Capture the cell that displays the provided text and extract its (X, Y) central coordinate. 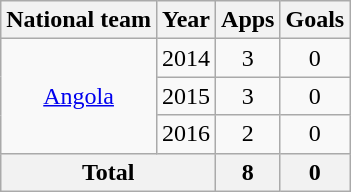
Goals (315, 20)
2014 (186, 58)
Total (108, 172)
2016 (186, 134)
National team (79, 20)
Angola (79, 96)
2 (248, 134)
8 (248, 172)
Apps (248, 20)
Year (186, 20)
2015 (186, 96)
